Find where the given text appears and provide that cell's center as (x, y) coordinate. 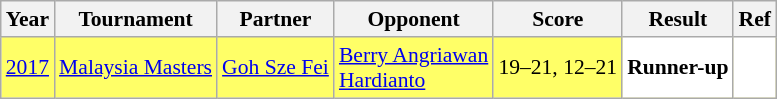
19–21, 12–21 (558, 68)
Berry Angriawan Hardianto (414, 68)
Runner-up (678, 68)
Malaysia Masters (136, 68)
2017 (28, 68)
Goh Sze Fei (276, 68)
Ref (754, 19)
Result (678, 19)
Score (558, 19)
Partner (276, 19)
Tournament (136, 19)
Opponent (414, 19)
Year (28, 19)
